Capture the cell that displays the provided text and extract its [X, Y] central coordinate. 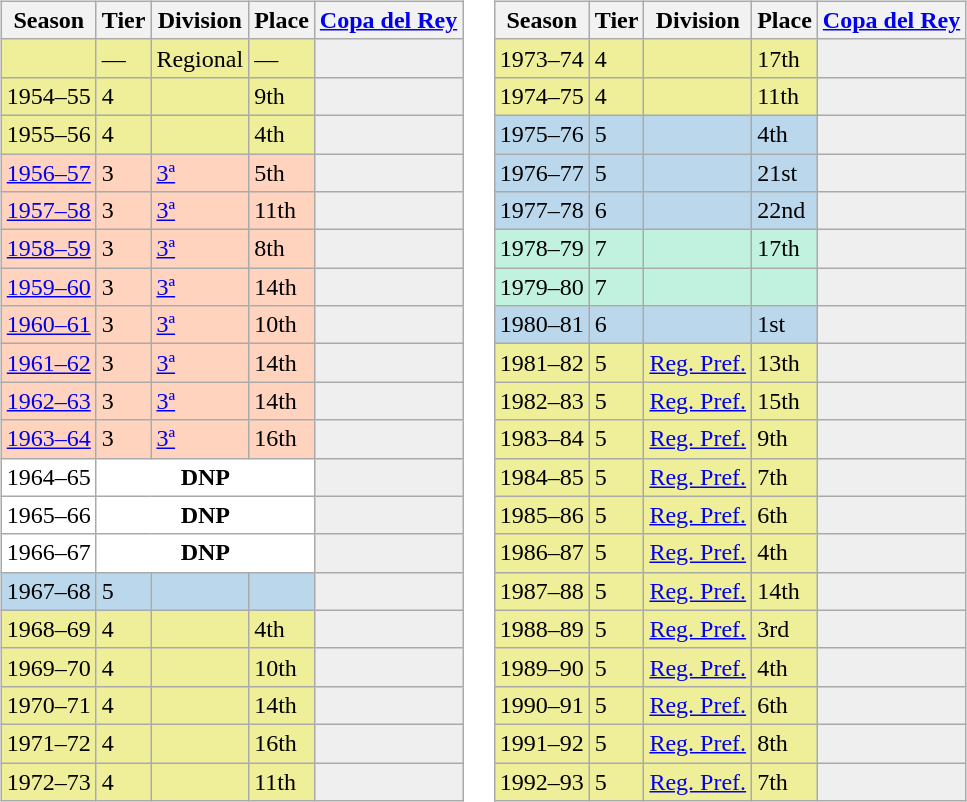
1981–82 [542, 363]
1990–91 [542, 705]
1975–76 [542, 134]
1964–65 [48, 477]
22nd [785, 211]
1991–92 [542, 743]
1957–58 [48, 211]
1971–72 [48, 743]
1960–61 [48, 325]
1966–67 [48, 553]
1986–87 [542, 553]
13th [785, 363]
1982–83 [542, 401]
21st [785, 173]
1962–63 [48, 401]
1983–84 [542, 439]
1980–81 [542, 325]
1974–75 [542, 96]
1954–55 [48, 96]
1961–62 [48, 363]
1970–71 [48, 705]
15th [785, 401]
1968–69 [48, 629]
1992–93 [542, 781]
1972–73 [48, 781]
1989–90 [542, 667]
1984–85 [542, 477]
1979–80 [542, 287]
1958–59 [48, 249]
1969–70 [48, 667]
1965–66 [48, 515]
1956–57 [48, 173]
1967–68 [48, 591]
3rd [785, 629]
1985–86 [542, 515]
1988–89 [542, 629]
1977–78 [542, 211]
Regional [200, 58]
1963–64 [48, 439]
1973–74 [542, 58]
1955–56 [48, 134]
1976–77 [542, 173]
1959–60 [48, 287]
1978–79 [542, 249]
1st [785, 325]
1987–88 [542, 591]
5th [282, 173]
